Search for the cell housing the specified text and yield its (x, y) center coordinate. 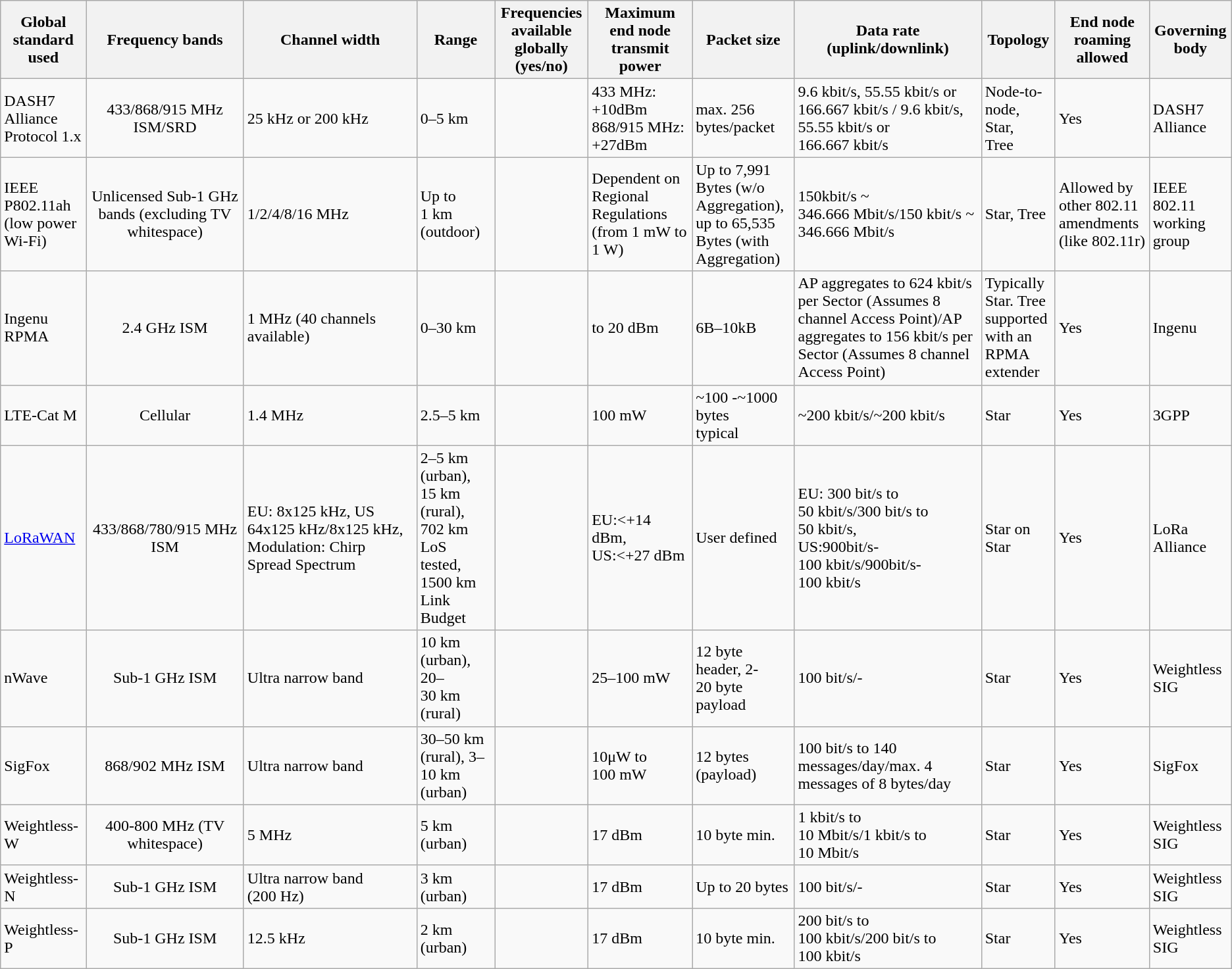
25–100 mW (640, 678)
Ultra narrow band (200 Hz) (330, 887)
1.4 MHz (330, 415)
Allowed by other 802.11 amendments (like 802.11r) (1102, 214)
LoRa Alliance (1190, 538)
Packet size (744, 39)
9.6 kbit/s, 55.55 kbit/s or166.667 kbit/s / 9.6 kbit/s, 55.55 kbit/s or 166.667 kbit/s (888, 118)
Up to 1 km (outdoor) (455, 214)
Range (455, 39)
AP aggregates to 624 kbit/sper Sector (Assumes 8 channel Access Point)/AP aggregates to 156 kbit/s per Sector (Assumes 8 channel Access Point) (888, 328)
10μW to 100 mW (640, 766)
5 MHz (330, 835)
Ingenu (1190, 328)
~200 kbit/s/~200 kbit/s (888, 415)
3GPP (1190, 415)
433/868/915 MHz ISM/SRD (165, 118)
100 bit/s to 140messages/day/max. 4 messages of 8 bytes/day (888, 766)
5 km (urban) (455, 835)
EU:<+14 dBm,US:<+27 dBm (640, 538)
Topology (1018, 39)
433 MHz: +10dBm868/915 MHz: +27dBm (640, 118)
200 bit/s to100 kbit/s/200 bit/s to 100 kbit/s (888, 938)
Frequencies available globally (yes/no) (542, 39)
Channel width (330, 39)
12 byte header, 2-20 byte payload (744, 678)
Weightless-N (43, 887)
Up to 20 bytes (744, 887)
Node-to-node, Star,Tree (1018, 118)
DASH7 Alliance Protocol 1.x (43, 118)
400-800 MHz (TV whitespace) (165, 835)
Global standard used (43, 39)
EU: 8x125 kHz, US 64x125 kHz/8x125 kHz, Modulation: Chirp Spread Spectrum (330, 538)
LoRaWAN (43, 538)
Typically Star. Treesupported with an RPMA extender (1018, 328)
DASH7 Alliance (1190, 118)
Star on Star (1018, 538)
433/868/780/915 MHz ISM (165, 538)
to 20 dBm (640, 328)
10 km (urban), 20–30 km (rural) (455, 678)
Cellular (165, 415)
2 km (urban) (455, 938)
IEEE 802.11 working group (1190, 214)
max. 256 bytes/packet (744, 118)
868/902 MHz ISM (165, 766)
Frequency bands (165, 39)
0–5 km (455, 118)
End node roaming allowed (1102, 39)
Star, Tree (1018, 214)
1 kbit/s to10 Mbit/s/1 kbit/s to 10 Mbit/s (888, 835)
2.4 GHz ISM (165, 328)
12.5 kHz (330, 938)
Ingenu RPMA (43, 328)
Unlicensed Sub-1 GHz bands (excluding TV whitespace) (165, 214)
Dependent on RegionalRegulations (from 1 mW to 1 W) (640, 214)
1 MHz (40 channels available) (330, 328)
Weightless-W (43, 835)
0–30 km (455, 328)
30–50 km (rural), 3–10 km (urban) (455, 766)
LTE-Cat M (43, 415)
150kbit/s ~ 346.666 Mbit/s/150 kbit/s ~ 346.666 Mbit/s (888, 214)
Up to 7,991 Bytes (w/oAggregation), up to 65,535 Bytes (with Aggregation) (744, 214)
1/2/4/8/16 MHz (330, 214)
Maximum end node transmit power (640, 39)
Governing body (1190, 39)
IEEE P802.11ah (low power Wi-Fi) (43, 214)
2–5 km (urban), 15 km (rural), 702 km LoS tested, 1500 km Link Budget (455, 538)
12 bytes (payload) (744, 766)
3 km (urban) (455, 887)
2.5–5 km (455, 415)
6B–10kB (744, 328)
EU: 300 bit/s to 50 kbit/s/300 bit/s to 50 kbit/s,US:900bit/s-100 kbit/s/900bit/s-100 kbit/s (888, 538)
User defined (744, 538)
25 kHz or 200 kHz (330, 118)
Weightless-P (43, 938)
~100 -~1000 bytestypical (744, 415)
100 mW (640, 415)
Data rate (uplink/downlink) (888, 39)
nWave (43, 678)
